Output the [x, y] coordinate of the center of the cell containing the given text.  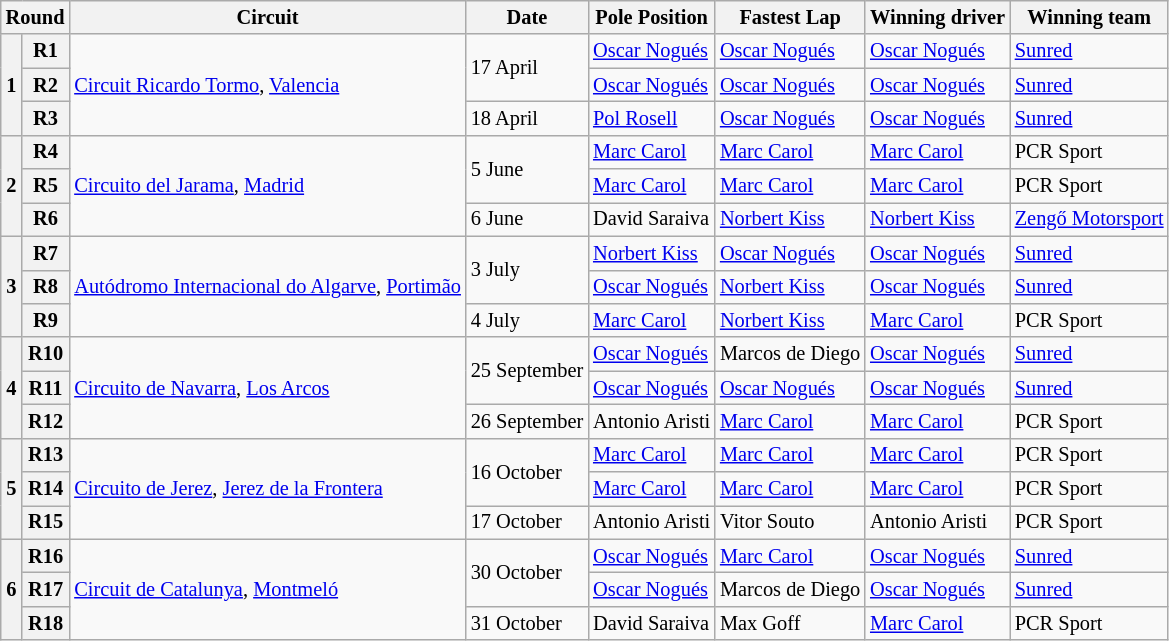
5 June [527, 168]
16 October [527, 472]
R12 [46, 421]
17 April [527, 68]
31 October [527, 623]
6 [12, 590]
4 July [527, 320]
R4 [46, 152]
R9 [46, 320]
5 [12, 488]
R8 [46, 287]
Circuit [267, 17]
3 July [527, 270]
R2 [46, 85]
Autódromo Internacional do Algarve, Portimão [267, 286]
R6 [46, 219]
Pole Position [652, 17]
3 [12, 286]
6 June [527, 219]
Winning team [1090, 17]
Winning driver [938, 17]
Zengő Motorsport [1090, 219]
Fastest Lap [790, 17]
Date [527, 17]
4 [12, 388]
R1 [46, 51]
R16 [46, 556]
R15 [46, 522]
R3 [46, 118]
R17 [46, 589]
R11 [46, 388]
R7 [46, 253]
26 September [527, 421]
R13 [46, 455]
Round [36, 17]
25 September [527, 370]
17 October [527, 522]
1 [12, 84]
Circuito de Jerez, Jerez de la Frontera [267, 488]
R10 [46, 354]
Circuit de Catalunya, Montmeló [267, 590]
2 [12, 186]
R18 [46, 623]
Circuito de Navarra, Los Arcos [267, 388]
Circuito del Jarama, Madrid [267, 186]
30 October [527, 572]
Circuit Ricardo Tormo, Valencia [267, 84]
Max Goff [790, 623]
R5 [46, 186]
Pol Rosell [652, 118]
18 April [527, 118]
R14 [46, 489]
Vitor Souto [790, 522]
